Return the (x, y) coordinate for the center point of the cell that contains the specified text.  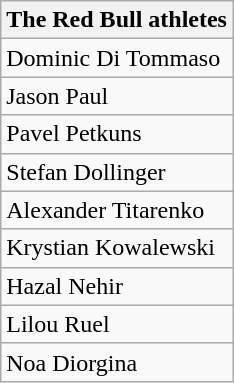
Stefan Dollinger (117, 172)
Krystian Kowalewski (117, 248)
Pavel Petkuns (117, 134)
Lilou Ruel (117, 324)
Jason Paul (117, 96)
Alexander Titarenko (117, 210)
Dominic Di Tommaso (117, 58)
The Red Bull athletes (117, 20)
Hazal Nehir (117, 286)
Noa Diorgina (117, 362)
